Pinpoint the cell where the given text exists, returning its [X, Y] midpoint coordinate. 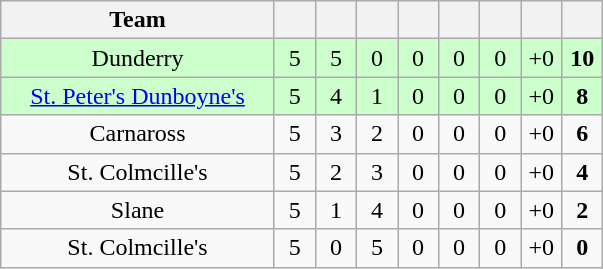
St. Peter's Dunboyne's [138, 96]
6 [582, 134]
Dunderry [138, 58]
Carnaross [138, 134]
Slane [138, 210]
10 [582, 58]
8 [582, 96]
Team [138, 20]
